Output the [X, Y] coordinate of the center of the cell containing the given text.  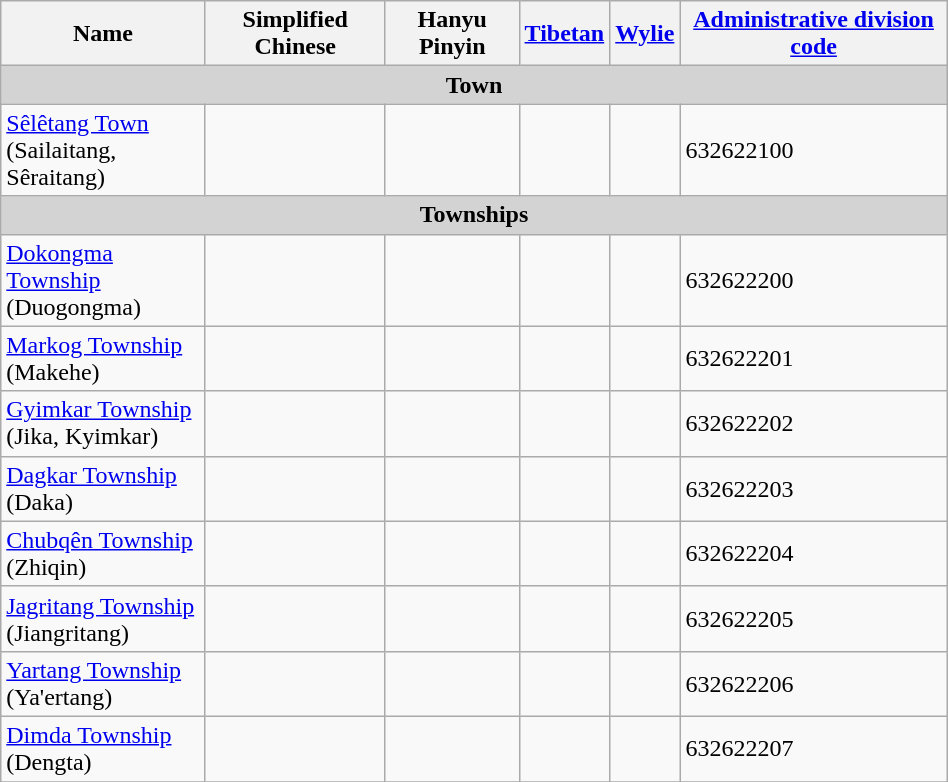
632622100 [814, 150]
Sêlêtang Town(Sailaitang, Sêraitang) [103, 150]
Chubqên Township(Zhiqin) [103, 554]
632622207 [814, 748]
632622205 [814, 618]
Town [474, 85]
Jagritang Township(Jiangritang) [103, 618]
Gyimkar Township(Jika, Kyimkar) [103, 424]
632622204 [814, 554]
Wylie [645, 34]
Simplified Chinese [295, 34]
632622200 [814, 280]
Dimda Township(Dengta) [103, 748]
Yartang Township(Ya'ertang) [103, 684]
Dokongma Township(Duogongma) [103, 280]
Markog Township(Makehe) [103, 358]
Hanyu Pinyin [452, 34]
632622206 [814, 684]
632622202 [814, 424]
Tibetan [564, 34]
632622203 [814, 488]
Townships [474, 215]
Name [103, 34]
Dagkar Township(Daka) [103, 488]
632622201 [814, 358]
Administrative division code [814, 34]
